Determine the (X, Y) coordinate at the center of the cell enclosing the given text.  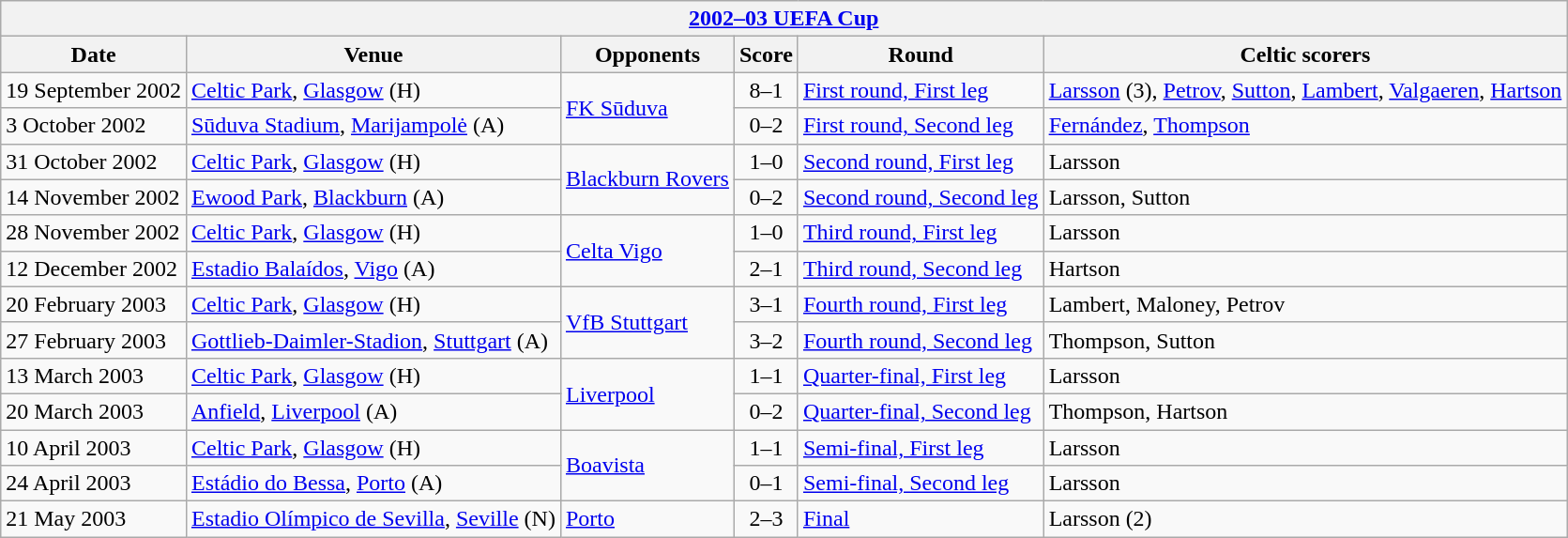
Fernández, Thompson (1305, 126)
Celta Vigo (647, 251)
Fourth round, First leg (921, 304)
20 February 2003 (94, 304)
Opponents (647, 54)
Gottlieb-Daimler-Stadion, Stuttgart (A) (373, 340)
Thompson, Hartson (1305, 411)
Quarter-final, First leg (921, 376)
Date (94, 54)
Liverpool (647, 393)
2–3 (766, 519)
Quarter-final, Second leg (921, 411)
First round, First leg (921, 90)
Sūduva Stadium, Marijampolė (A) (373, 126)
13 March 2003 (94, 376)
Lambert, Maloney, Petrov (1305, 304)
Estadio Olímpico de Sevilla, Seville (N) (373, 519)
FK Sūduva (647, 108)
12 December 2002 (94, 269)
Fourth round, Second leg (921, 340)
3 October 2002 (94, 126)
First round, Second leg (921, 126)
Ewood Park, Blackburn (A) (373, 197)
28 November 2002 (94, 233)
Thompson, Sutton (1305, 340)
Round (921, 54)
2002–03 UEFA Cup (784, 19)
14 November 2002 (94, 197)
Boavista (647, 466)
Final (921, 519)
Larsson, Sutton (1305, 197)
Porto (647, 519)
Third round, First leg (921, 233)
Venue (373, 54)
2–1 (766, 269)
Larsson (2) (1305, 519)
31 October 2002 (94, 161)
Estadio Balaídos, Vigo (A) (373, 269)
Third round, Second leg (921, 269)
VfB Stuttgart (647, 322)
10 April 2003 (94, 448)
Semi-final, Second leg (921, 484)
27 February 2003 (94, 340)
Celtic scorers (1305, 54)
Anfield, Liverpool (A) (373, 411)
3–1 (766, 304)
Hartson (1305, 269)
19 September 2002 (94, 90)
24 April 2003 (94, 484)
Second round, Second leg (921, 197)
Second round, First leg (921, 161)
Semi-final, First leg (921, 448)
Blackburn Rovers (647, 179)
20 March 2003 (94, 411)
3–2 (766, 340)
Larsson (3), Petrov, Sutton, Lambert, Valgaeren, Hartson (1305, 90)
8–1 (766, 90)
0–1 (766, 484)
Score (766, 54)
Estádio do Bessa, Porto (A) (373, 484)
21 May 2003 (94, 519)
